Return the (X, Y) coordinate for the center point of the cell that contains the specified text.  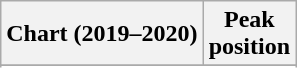
Peakposition (249, 34)
Chart (2019–2020) (102, 34)
